Identify which cell holds the provided text, then report its (X, Y) central coordinate. 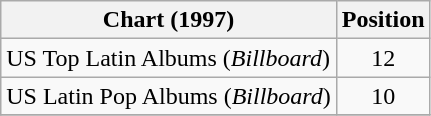
12 (383, 58)
US Top Latin Albums (Billboard) (169, 58)
10 (383, 96)
US Latin Pop Albums (Billboard) (169, 96)
Chart (1997) (169, 20)
Position (383, 20)
